Provide the [X, Y] coordinate of the cell's center where the given text is located.  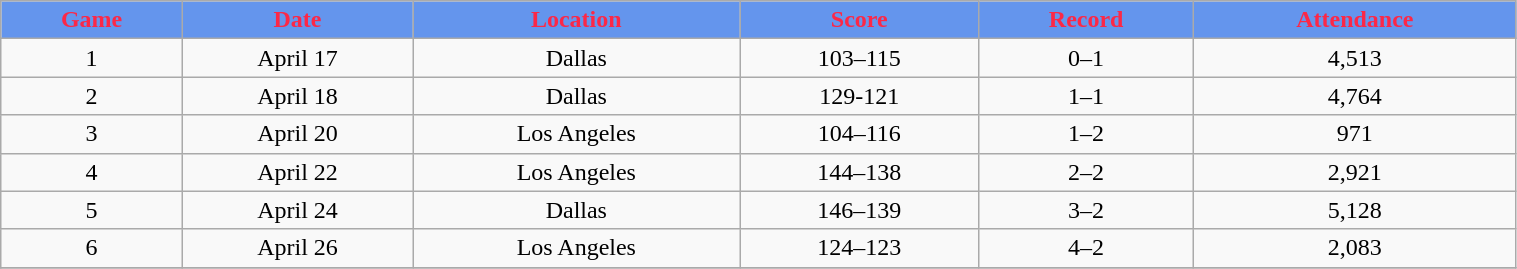
April 24 [297, 210]
April 17 [297, 58]
Date [297, 20]
971 [1355, 134]
April 20 [297, 134]
1–2 [1086, 134]
April 18 [297, 96]
104–116 [860, 134]
4–2 [1086, 248]
4 [92, 172]
0–1 [1086, 58]
144–138 [860, 172]
5 [92, 210]
Record [1086, 20]
1 [92, 58]
April 26 [297, 248]
2–2 [1086, 172]
April 22 [297, 172]
2,083 [1355, 248]
1–1 [1086, 96]
Attendance [1355, 20]
5,128 [1355, 210]
2 [92, 96]
4,513 [1355, 58]
2,921 [1355, 172]
Score [860, 20]
Location [576, 20]
129-121 [860, 96]
103–115 [860, 58]
3 [92, 134]
124–123 [860, 248]
146–139 [860, 210]
6 [92, 248]
Game [92, 20]
4,764 [1355, 96]
3–2 [1086, 210]
